Locate the cell with the specified text and output its [x, y] center coordinate. 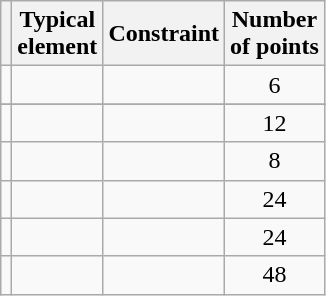
12 [275, 123]
6 [275, 85]
Constraint [164, 34]
Typical element [58, 34]
Number of points [275, 34]
48 [275, 275]
8 [275, 161]
